Locate the cell with the specified text and output its (X, Y) center coordinate. 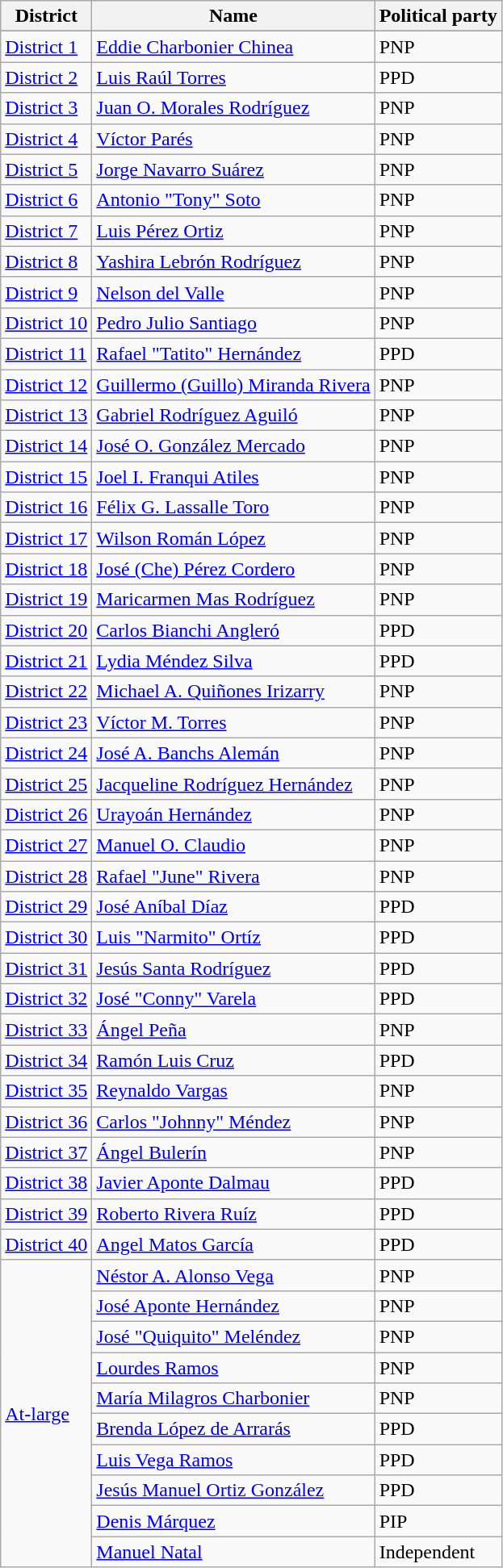
José A. Banchs Alemán (233, 753)
District 3 (47, 108)
Ángel Bulerín (233, 1152)
District 5 (47, 169)
Urayoán Hernández (233, 814)
District 29 (47, 907)
Rafael "June" Rivera (233, 876)
District 20 (47, 630)
Jacqueline Rodríguez Hernández (233, 784)
Luis Vega Ramos (233, 1460)
Brenda López de Arrarás (233, 1429)
District 12 (47, 385)
Lourdes Ramos (233, 1368)
Néstor A. Alonso Vega (233, 1275)
District 18 (47, 569)
Jorge Navarro Suárez (233, 169)
District 35 (47, 1091)
Rafael "Tatito" Hernández (233, 353)
District 39 (47, 1214)
District 19 (47, 600)
District 2 (47, 77)
PIP (438, 1521)
District 24 (47, 753)
District 23 (47, 722)
District 22 (47, 692)
Luis Raúl Torres (233, 77)
Maricarmen Mas Rodríguez (233, 600)
District 13 (47, 416)
District 26 (47, 814)
Juan O. Morales Rodríguez (233, 108)
José (Che) Pérez Cordero (233, 569)
Víctor Parés (233, 139)
Carlos "Johnny" Méndez (233, 1122)
District 30 (47, 938)
Luis "Narmito" Ortíz (233, 938)
Political party (438, 16)
District 4 (47, 139)
District 40 (47, 1244)
Pedro Julio Santiago (233, 323)
Guillermo (Guillo) Miranda Rivera (233, 385)
Gabriel Rodríguez Aguiló (233, 416)
District 37 (47, 1152)
María Milagros Charbonier (233, 1399)
District 8 (47, 261)
Antonio "Tony" Soto (233, 200)
Félix G. Lassalle Toro (233, 508)
Manuel O. Claudio (233, 845)
District 36 (47, 1122)
District 27 (47, 845)
Jesús Manuel Ortiz González (233, 1491)
District 14 (47, 446)
José "Quiquito" Meléndez (233, 1336)
District 38 (47, 1183)
Luis Pérez Ortiz (233, 231)
Manuel Natal (233, 1552)
District 25 (47, 784)
Lydia Méndez Silva (233, 661)
José Aníbal Díaz (233, 907)
District 17 (47, 538)
Denis Márquez (233, 1521)
Reynaldo Vargas (233, 1091)
District 7 (47, 231)
Wilson Román López (233, 538)
District 1 (47, 47)
Angel Matos García (233, 1244)
District 15 (47, 477)
District 34 (47, 1060)
Joel I. Franqui Atiles (233, 477)
Michael A. Quiñones Irizarry (233, 692)
Nelson del Valle (233, 292)
Ramón Luis Cruz (233, 1060)
José "Conny" Varela (233, 999)
Víctor M. Torres (233, 722)
District 10 (47, 323)
District 31 (47, 968)
District 11 (47, 353)
At-large (47, 1414)
District 9 (47, 292)
Carlos Bianchi Angleró (233, 630)
José O. González Mercado (233, 446)
Ángel Peña (233, 1030)
Jesús Santa Rodríguez (233, 968)
District 21 (47, 661)
District 28 (47, 876)
Independent (438, 1552)
Javier Aponte Dalmau (233, 1183)
District 6 (47, 200)
District (47, 16)
Yashira Lebrón Rodríguez (233, 261)
José Aponte Hernández (233, 1306)
District 33 (47, 1030)
Roberto Rivera Ruíz (233, 1214)
District 32 (47, 999)
Name (233, 16)
District 16 (47, 508)
Eddie Charbonier Chinea (233, 47)
